From the cell containing the given text, extract its center point as (X, Y) coordinate. 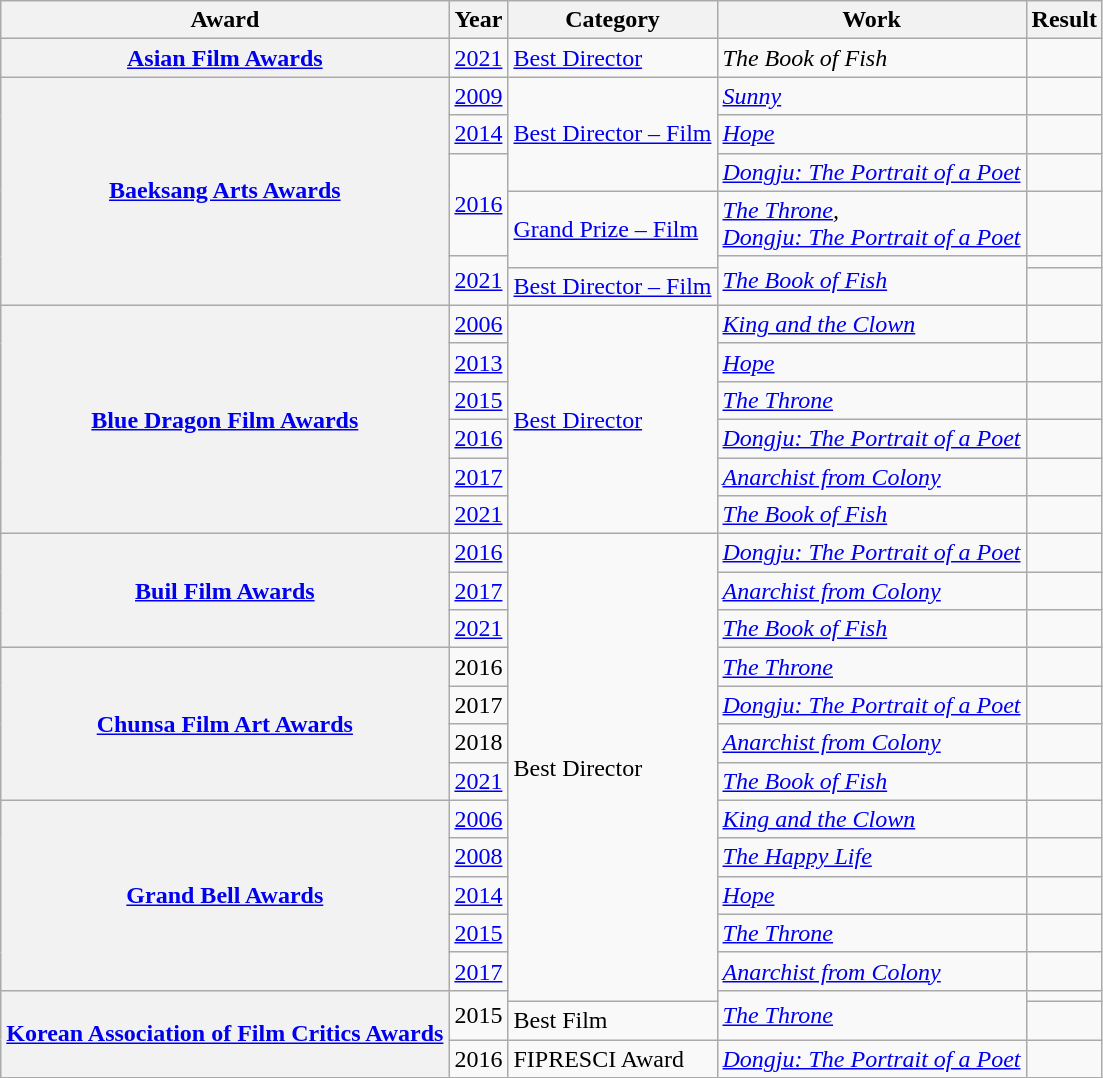
Baeksang Arts Awards (225, 191)
Category (612, 20)
Result (1064, 20)
Buil Film Awards (225, 591)
2009 (478, 96)
Best Film (612, 1020)
FIPRESCI Award (612, 1059)
2013 (478, 362)
Chunsa Film Art Awards (225, 724)
2018 (478, 743)
The Happy Life (872, 857)
Grand Prize – Film (612, 229)
Award (225, 20)
Grand Bell Awards (225, 895)
Asian Film Awards (225, 58)
Blue Dragon Film Awards (225, 419)
Year (478, 20)
Sunny (872, 96)
The Throne,Dongju: The Portrait of a Poet (872, 224)
Work (872, 20)
2008 (478, 857)
Korean Association of Film Critics Awards (225, 1034)
